For the text-containing cell, return its midpoint in (x, y) coordinate format. 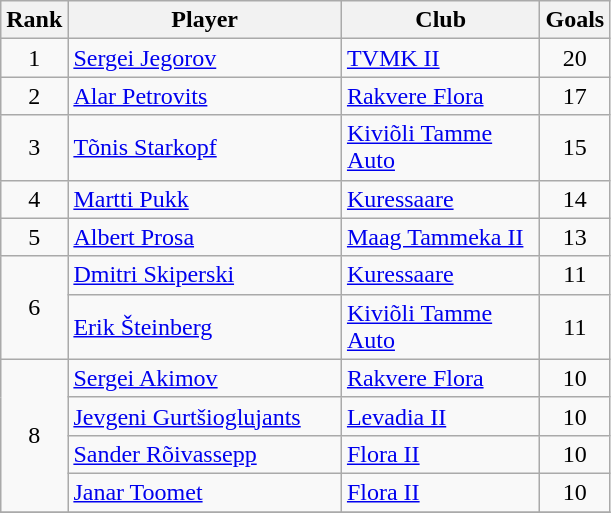
Alar Petrovits (205, 96)
14 (575, 199)
Levadia II (440, 416)
13 (575, 237)
Albert Prosa (205, 237)
17 (575, 96)
Tõnis Starkopf (205, 148)
3 (34, 148)
Player (205, 20)
8 (34, 435)
Sergei Jegorov (205, 58)
Dmitri Skiperski (205, 275)
2 (34, 96)
5 (34, 237)
Erik Šteinberg (205, 326)
Goals (575, 20)
15 (575, 148)
Rank (34, 20)
Club (440, 20)
Sander Rõivassepp (205, 454)
20 (575, 58)
1 (34, 58)
6 (34, 308)
TVMK II (440, 58)
Maag Tammeka II (440, 237)
Jevgeni Gurtšioglujants (205, 416)
Martti Pukk (205, 199)
Janar Toomet (205, 492)
Sergei Akimov (205, 378)
4 (34, 199)
